For the text-containing cell, return its midpoint in (x, y) coordinate format. 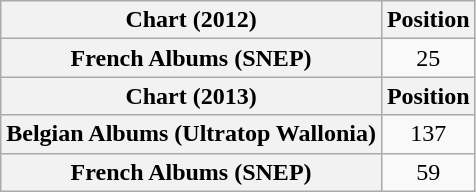
59 (428, 172)
25 (428, 58)
Belgian Albums (Ultratop Wallonia) (192, 134)
137 (428, 134)
Chart (2013) (192, 96)
Chart (2012) (192, 20)
